From the cell containing the given text, extract its center point as (X, Y) coordinate. 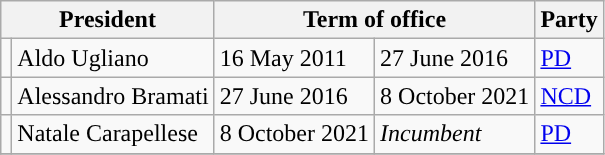
NCD (569, 96)
16 May 2011 (294, 58)
President (108, 20)
Term of office (374, 20)
Incumbent (455, 134)
Aldo Ugliano (113, 58)
Alessandro Bramati (113, 96)
Party (569, 20)
Natale Carapellese (113, 134)
